Identify which cell holds the provided text, then report its [x, y] central coordinate. 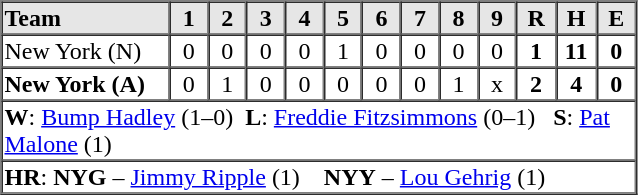
x [498, 84]
H [576, 18]
7 [420, 18]
New York (N) [86, 50]
HR: NYG – Jimmy Ripple (1) NYY – Lou Gehrig (1) [319, 176]
New York (A) [86, 84]
6 [382, 18]
8 [458, 18]
R [536, 18]
9 [498, 18]
E [616, 18]
W: Bump Hadley (1–0) L: Freddie Fitzsimmons (0–1) S: Pat Malone (1) [319, 130]
5 [344, 18]
Team [86, 18]
3 [266, 18]
11 [576, 50]
